Return the (x, y) coordinate for the center point of the cell that contains the specified text.  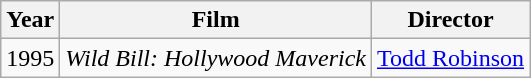
1995 (30, 58)
Todd Robinson (450, 58)
Film (216, 20)
Wild Bill: Hollywood Maverick (216, 58)
Director (450, 20)
Year (30, 20)
